Identify which cell holds the provided text, then report its (x, y) central coordinate. 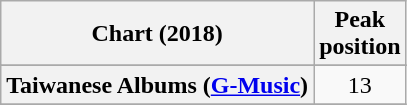
Chart (2018) (158, 34)
Peakposition (360, 34)
13 (360, 85)
Taiwanese Albums (G-Music) (158, 85)
